Extract the (X, Y) coordinate from the center of the cell holding the provided text.  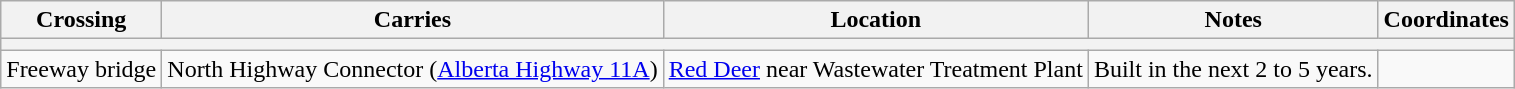
Location (876, 20)
Crossing (82, 20)
Built in the next 2 to 5 years. (1233, 69)
Freeway bridge (82, 69)
Notes (1233, 20)
Carries (412, 20)
Coordinates (1446, 20)
Red Deer near Wastewater Treatment Plant (876, 69)
North Highway Connector (Alberta Highway 11A) (412, 69)
